Return [X, Y] of the center of cell containing provided text 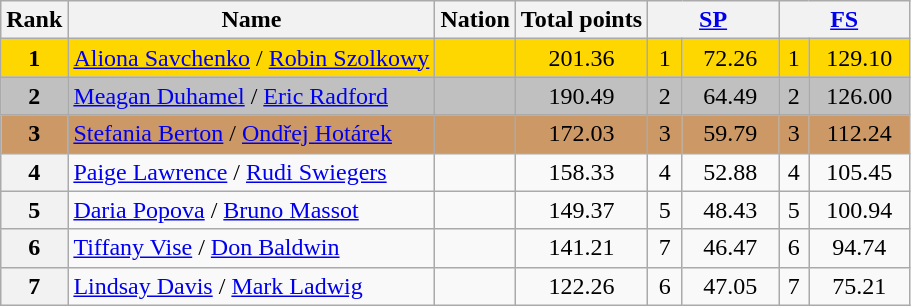
59.79 [730, 134]
64.49 [730, 96]
100.94 [860, 210]
158.33 [581, 172]
Lindsay Davis / Mark Ladwig [252, 286]
Stefania Berton / Ondřej Hotárek [252, 134]
Aliona Savchenko / Robin Szolkowy [252, 58]
52.88 [730, 172]
126.00 [860, 96]
46.47 [730, 248]
Paige Lawrence / Rudi Swiegers [252, 172]
172.03 [581, 134]
190.49 [581, 96]
122.26 [581, 286]
Nation [475, 20]
129.10 [860, 58]
48.43 [730, 210]
Name [252, 20]
112.24 [860, 134]
Rank [34, 20]
201.36 [581, 58]
47.05 [730, 286]
72.26 [730, 58]
149.37 [581, 210]
105.45 [860, 172]
94.74 [860, 248]
SP [714, 20]
Total points [581, 20]
FS [844, 20]
141.21 [581, 248]
Meagan Duhamel / Eric Radford [252, 96]
Tiffany Vise / Don Baldwin [252, 248]
75.21 [860, 286]
Daria Popova / Bruno Massot [252, 210]
